Capture the cell that displays the provided text and extract its (X, Y) central coordinate. 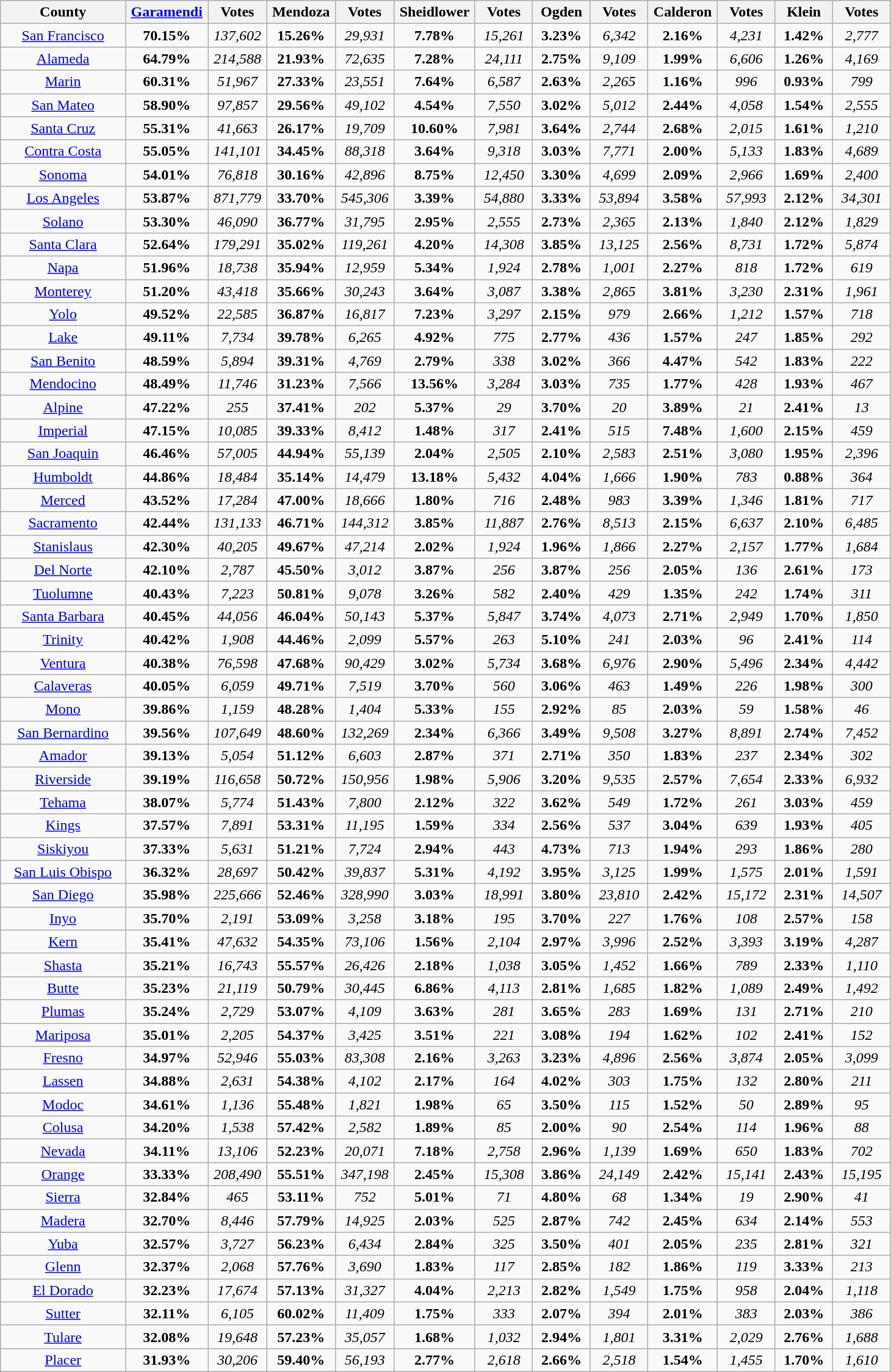
47.22% (167, 407)
321 (862, 1244)
2.84% (435, 1244)
2.49% (804, 988)
73,106 (365, 942)
799 (862, 82)
300 (862, 686)
3.62% (561, 802)
11,195 (365, 826)
2,205 (237, 1035)
2,099 (365, 639)
2,029 (746, 1337)
Alpine (63, 407)
2.92% (561, 710)
2,400 (862, 175)
14,479 (365, 477)
702 (862, 1151)
32.37% (167, 1267)
996 (746, 82)
Alameda (63, 59)
35.01% (167, 1035)
182 (619, 1267)
1,210 (862, 128)
34,301 (862, 198)
4.73% (561, 849)
1,404 (365, 710)
4.02% (561, 1081)
49.11% (167, 338)
7.48% (683, 430)
338 (503, 361)
1,159 (237, 710)
3.30% (561, 175)
1,961 (862, 291)
6,059 (237, 686)
4.20% (435, 244)
51,967 (237, 82)
7,800 (365, 802)
6,603 (365, 756)
1,850 (862, 616)
8,446 (237, 1221)
2.40% (561, 593)
18,738 (237, 267)
9,535 (619, 779)
33.70% (301, 198)
Mendoza (301, 12)
7,519 (365, 686)
53.30% (167, 221)
2,213 (503, 1290)
405 (862, 826)
Ogden (561, 12)
1.89% (435, 1128)
383 (746, 1313)
9,508 (619, 733)
2.52% (683, 942)
Colusa (63, 1128)
13.56% (435, 384)
1,452 (619, 965)
241 (619, 639)
Santa Clara (63, 244)
12,450 (503, 175)
53,894 (619, 198)
560 (503, 686)
2,518 (619, 1360)
211 (862, 1081)
1,118 (862, 1290)
136 (746, 570)
57.13% (301, 1290)
303 (619, 1081)
6.86% (435, 988)
2.54% (683, 1128)
3.74% (561, 616)
283 (619, 1011)
San Luis Obispo (63, 872)
San Francisco (63, 35)
2.82% (561, 1290)
51.12% (301, 756)
2,505 (503, 454)
619 (862, 267)
15,141 (746, 1174)
1,549 (619, 1290)
4,287 (862, 942)
225,666 (237, 895)
1,110 (862, 965)
3.65% (561, 1011)
1,455 (746, 1360)
6,366 (503, 733)
5.33% (435, 710)
23,810 (619, 895)
2.13% (683, 221)
53.87% (167, 198)
317 (503, 430)
1.62% (683, 1035)
5,734 (503, 662)
2.80% (804, 1081)
Modoc (63, 1105)
35,057 (365, 1337)
29.56% (301, 105)
3.05% (561, 965)
39.13% (167, 756)
29,931 (365, 35)
5,847 (503, 616)
3,727 (237, 1244)
119,261 (365, 244)
4,896 (619, 1058)
131 (746, 1011)
4,073 (619, 616)
1,840 (746, 221)
1.16% (683, 82)
210 (862, 1011)
50.79% (301, 988)
2.85% (561, 1267)
2,582 (365, 1128)
24,149 (619, 1174)
131,133 (237, 523)
San Mateo (63, 105)
2.96% (561, 1151)
4,192 (503, 872)
6,606 (746, 59)
1.35% (683, 593)
979 (619, 314)
53.31% (301, 826)
39.56% (167, 733)
6,637 (746, 523)
3.51% (435, 1035)
7,981 (503, 128)
3.95% (561, 872)
5,874 (862, 244)
51.21% (301, 849)
70.15% (167, 35)
222 (862, 361)
34.97% (167, 1058)
386 (862, 1313)
34.61% (167, 1105)
37.57% (167, 826)
Orange (63, 1174)
83,308 (365, 1058)
22,585 (237, 314)
56.23% (301, 1244)
Calderon (683, 12)
33.33% (167, 1174)
4,231 (746, 35)
117 (503, 1267)
34.88% (167, 1081)
436 (619, 338)
88,318 (365, 151)
1,139 (619, 1151)
48.60% (301, 733)
42.30% (167, 546)
155 (503, 710)
68 (619, 1197)
263 (503, 639)
3,297 (503, 314)
35.94% (301, 267)
7,734 (237, 338)
Humboldt (63, 477)
18,666 (365, 500)
9,109 (619, 59)
Los Angeles (63, 198)
San Benito (63, 361)
18,484 (237, 477)
47,632 (237, 942)
3.04% (683, 826)
3,125 (619, 872)
1,346 (746, 500)
1.68% (435, 1337)
4.80% (561, 1197)
49,102 (365, 105)
19,709 (365, 128)
208,490 (237, 1174)
7,771 (619, 151)
17,674 (237, 1290)
46.04% (301, 616)
17,284 (237, 500)
3,099 (862, 1058)
Yolo (63, 314)
11,887 (503, 523)
2.89% (804, 1105)
4,102 (365, 1081)
Garamendi (167, 12)
5.57% (435, 639)
37.33% (167, 849)
96 (746, 639)
1,212 (746, 314)
50.81% (301, 593)
3.18% (435, 918)
333 (503, 1313)
55.51% (301, 1174)
3,263 (503, 1058)
1,685 (619, 988)
42,896 (365, 175)
Marin (63, 82)
36.77% (301, 221)
4,689 (862, 151)
40.42% (167, 639)
713 (619, 849)
23,551 (365, 82)
108 (746, 918)
Ventura (63, 662)
2,729 (237, 1011)
18,991 (503, 895)
44.86% (167, 477)
Butte (63, 988)
4,113 (503, 988)
42.44% (167, 523)
7.64% (435, 82)
3,230 (746, 291)
2,966 (746, 175)
302 (862, 756)
1.26% (804, 59)
11,409 (365, 1313)
Tehama (63, 802)
1,688 (862, 1337)
44.46% (301, 639)
13.18% (435, 477)
3.81% (683, 291)
8.75% (435, 175)
30,243 (365, 291)
Sierra (63, 1197)
Sutter (63, 1313)
48.49% (167, 384)
53.07% (301, 1011)
32.11% (167, 1313)
40.43% (167, 593)
47.68% (301, 662)
Del Norte (63, 570)
1.58% (804, 710)
Madera (63, 1221)
55.31% (167, 128)
44,056 (237, 616)
32.57% (167, 1244)
54.01% (167, 175)
364 (862, 477)
7.28% (435, 59)
41,663 (237, 128)
Plumas (63, 1011)
2.09% (683, 175)
Merced (63, 500)
463 (619, 686)
14,925 (365, 1221)
9,078 (365, 593)
1,538 (237, 1128)
52.46% (301, 895)
639 (746, 826)
7.23% (435, 314)
31,795 (365, 221)
3.06% (561, 686)
742 (619, 1221)
31,327 (365, 1290)
237 (746, 756)
1,821 (365, 1105)
52.64% (167, 244)
2,365 (619, 221)
1,801 (619, 1337)
179,291 (237, 244)
7,566 (365, 384)
15,195 (862, 1174)
49.67% (301, 546)
14,507 (862, 895)
39.19% (167, 779)
54.35% (301, 942)
50 (746, 1105)
51.43% (301, 802)
40.05% (167, 686)
1,610 (862, 1360)
26,426 (365, 965)
7.78% (435, 35)
401 (619, 1244)
2.63% (561, 82)
64.79% (167, 59)
2.17% (435, 1081)
3.20% (561, 779)
21.93% (301, 59)
2.44% (683, 105)
29 (503, 407)
1,666 (619, 477)
3,425 (365, 1035)
5,894 (237, 361)
195 (503, 918)
3.08% (561, 1035)
58.90% (167, 105)
39.33% (301, 430)
Riverside (63, 779)
5,054 (237, 756)
45.50% (301, 570)
Glenn (63, 1267)
4,769 (365, 361)
Monterey (63, 291)
Inyo (63, 918)
202 (365, 407)
2,631 (237, 1081)
32.84% (167, 1197)
34.45% (301, 151)
7,891 (237, 826)
3,874 (746, 1058)
1.52% (683, 1105)
1.66% (683, 965)
325 (503, 1244)
20,071 (365, 1151)
57.79% (301, 1221)
Mariposa (63, 1035)
Mendocino (63, 384)
366 (619, 361)
1.49% (683, 686)
43.52% (167, 500)
95 (862, 1105)
328,990 (365, 895)
958 (746, 1290)
52.23% (301, 1151)
50.42% (301, 872)
31.23% (301, 384)
6,342 (619, 35)
1,492 (862, 988)
8,412 (365, 430)
1,600 (746, 430)
39,837 (365, 872)
2,157 (746, 546)
71 (503, 1197)
59 (746, 710)
280 (862, 849)
1,591 (862, 872)
3,284 (503, 384)
818 (746, 267)
39.31% (301, 361)
76,818 (237, 175)
34.20% (167, 1128)
6,105 (237, 1313)
Klein (804, 12)
226 (746, 686)
Mono (63, 710)
3.89% (683, 407)
15.26% (301, 35)
1.42% (804, 35)
1.34% (683, 1197)
51.96% (167, 267)
255 (237, 407)
102 (746, 1035)
5,133 (746, 151)
2.51% (683, 454)
2.14% (804, 1221)
49.52% (167, 314)
5,496 (746, 662)
5,432 (503, 477)
3.86% (561, 1174)
2.18% (435, 965)
3.27% (683, 733)
549 (619, 802)
1.80% (435, 500)
44.94% (301, 454)
7,550 (503, 105)
Amador (63, 756)
43,418 (237, 291)
1.85% (804, 338)
50.72% (301, 779)
15,261 (503, 35)
60.02% (301, 1313)
3.31% (683, 1337)
537 (619, 826)
116,658 (237, 779)
2.07% (561, 1313)
5.01% (435, 1197)
15,308 (503, 1174)
Nevada (63, 1151)
4,442 (862, 662)
132 (746, 1081)
141,101 (237, 151)
6,976 (619, 662)
2,777 (862, 35)
2,744 (619, 128)
39.78% (301, 338)
3,258 (365, 918)
Placer (63, 1360)
2,618 (503, 1360)
6,265 (365, 338)
Tulare (63, 1337)
8,731 (746, 244)
6,434 (365, 1244)
40.38% (167, 662)
Sacramento (63, 523)
194 (619, 1035)
57,993 (746, 198)
35.21% (167, 965)
2.68% (683, 128)
0.88% (804, 477)
72,635 (365, 59)
38.07% (167, 802)
2,758 (503, 1151)
3,996 (619, 942)
3.80% (561, 895)
16,817 (365, 314)
19 (746, 1197)
3.68% (561, 662)
46.71% (301, 523)
582 (503, 593)
35.41% (167, 942)
46,090 (237, 221)
46 (862, 710)
53.11% (301, 1197)
164 (503, 1081)
36.87% (301, 314)
Shasta (63, 965)
2,865 (619, 291)
2.61% (804, 570)
San Joaquin (63, 454)
144,312 (365, 523)
428 (746, 384)
47.15% (167, 430)
Yuba (63, 1244)
718 (862, 314)
3,012 (365, 570)
13,125 (619, 244)
26.17% (301, 128)
2.79% (435, 361)
983 (619, 500)
Contra Costa (63, 151)
Trinity (63, 639)
1.59% (435, 826)
65 (503, 1105)
1,089 (746, 988)
152 (862, 1035)
5,906 (503, 779)
132,269 (365, 733)
San Bernardino (63, 733)
55.57% (301, 965)
1,908 (237, 639)
650 (746, 1151)
27.33% (301, 82)
42.10% (167, 570)
443 (503, 849)
54,880 (503, 198)
El Dorado (63, 1290)
11,746 (237, 384)
36.32% (167, 872)
1,136 (237, 1105)
717 (862, 500)
2.78% (561, 267)
20 (619, 407)
30.16% (301, 175)
4,109 (365, 1011)
1,684 (862, 546)
3.49% (561, 733)
2,015 (746, 128)
4,699 (619, 175)
35.66% (301, 291)
3.58% (683, 198)
10,085 (237, 430)
871,779 (237, 198)
49.71% (301, 686)
35.24% (167, 1011)
2.95% (435, 221)
50,143 (365, 616)
60.31% (167, 82)
55.03% (301, 1058)
8,891 (746, 733)
Fresno (63, 1058)
735 (619, 384)
4,058 (746, 105)
30,206 (237, 1360)
32.08% (167, 1337)
1.90% (683, 477)
525 (503, 1221)
5.34% (435, 267)
3.19% (804, 942)
35.02% (301, 244)
7,724 (365, 849)
716 (503, 500)
634 (746, 1221)
293 (746, 849)
1.81% (804, 500)
Santa Cruz (63, 128)
7,654 (746, 779)
41 (862, 1197)
1,001 (619, 267)
48.59% (167, 361)
5.31% (435, 872)
115 (619, 1105)
4.92% (435, 338)
235 (746, 1244)
2.73% (561, 221)
52,946 (237, 1058)
6,932 (862, 779)
Sheidlower (435, 12)
2.48% (561, 500)
2,787 (237, 570)
12,959 (365, 267)
515 (619, 430)
3,393 (746, 942)
2,104 (503, 942)
35.14% (301, 477)
394 (619, 1313)
322 (503, 802)
2,583 (619, 454)
2.97% (561, 942)
227 (619, 918)
7.18% (435, 1151)
350 (619, 756)
40,205 (237, 546)
213 (862, 1267)
1,866 (619, 546)
1.48% (435, 430)
90,429 (365, 662)
347,198 (365, 1174)
3.26% (435, 593)
5,012 (619, 105)
311 (862, 593)
47.00% (301, 500)
775 (503, 338)
2.43% (804, 1174)
Napa (63, 267)
789 (746, 965)
173 (862, 570)
6,587 (503, 82)
3.38% (561, 291)
21,119 (237, 988)
14,308 (503, 244)
1,032 (503, 1337)
55,139 (365, 454)
261 (746, 802)
13,106 (237, 1151)
Siskiyou (63, 849)
1.74% (804, 593)
545,306 (365, 198)
1.61% (804, 128)
35.23% (167, 988)
55.48% (301, 1105)
Solano (63, 221)
32.70% (167, 1221)
1,575 (746, 872)
51.20% (167, 291)
Sonoma (63, 175)
48.28% (301, 710)
57.42% (301, 1128)
90 (619, 1128)
54.37% (301, 1035)
158 (862, 918)
39.86% (167, 710)
6,485 (862, 523)
47,214 (365, 546)
24,111 (503, 59)
3,087 (503, 291)
88 (862, 1128)
3.63% (435, 1011)
752 (365, 1197)
53.09% (301, 918)
0.93% (804, 82)
150,956 (365, 779)
37.41% (301, 407)
San Diego (63, 895)
57.76% (301, 1267)
3,080 (746, 454)
1.95% (804, 454)
107,649 (237, 733)
Santa Barbara (63, 616)
553 (862, 1221)
214,588 (237, 59)
9,318 (503, 151)
10.60% (435, 128)
35.70% (167, 918)
1.94% (683, 849)
2,068 (237, 1267)
5.10% (561, 639)
247 (746, 338)
8,513 (619, 523)
35.98% (167, 895)
5,631 (237, 849)
Kings (63, 826)
21 (746, 407)
Lake (63, 338)
County (63, 12)
4,169 (862, 59)
57.23% (301, 1337)
32.23% (167, 1290)
76,598 (237, 662)
465 (237, 1197)
Kern (63, 942)
137,602 (237, 35)
19,648 (237, 1337)
Stanislaus (63, 546)
2,949 (746, 616)
Lassen (63, 1081)
28,697 (237, 872)
783 (746, 477)
7,452 (862, 733)
13 (862, 407)
54.38% (301, 1081)
1.76% (683, 918)
Imperial (63, 430)
2.02% (435, 546)
1,829 (862, 221)
221 (503, 1035)
3,690 (365, 1267)
40.45% (167, 616)
Calaveras (63, 686)
371 (503, 756)
7,223 (237, 593)
30,445 (365, 988)
56,193 (365, 1360)
2,396 (862, 454)
31.93% (167, 1360)
4.54% (435, 105)
2,191 (237, 918)
429 (619, 593)
2.74% (804, 733)
57,005 (237, 454)
242 (746, 593)
119 (746, 1267)
34.11% (167, 1151)
59.40% (301, 1360)
1.82% (683, 988)
97,857 (237, 105)
1,038 (503, 965)
15,172 (746, 895)
16,743 (237, 965)
542 (746, 361)
Tuolumne (63, 593)
2.75% (561, 59)
292 (862, 338)
4.47% (683, 361)
55.05% (167, 151)
334 (503, 826)
2,265 (619, 82)
467 (862, 384)
281 (503, 1011)
1.56% (435, 942)
5,774 (237, 802)
46.46% (167, 454)
